Detect which cell encompasses the target text, then output its (X, Y) center coordinate. 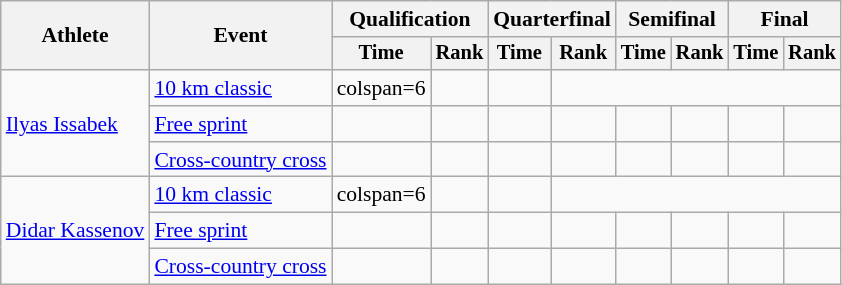
Semifinal (672, 19)
Quarterfinal (552, 19)
Athlete (76, 36)
Didar Kassenov (76, 230)
Event (240, 36)
Final (784, 19)
Qualification (410, 19)
Ilyas Issabek (76, 124)
